Provide the [X, Y] coordinate of the cell's center where the given text is located.  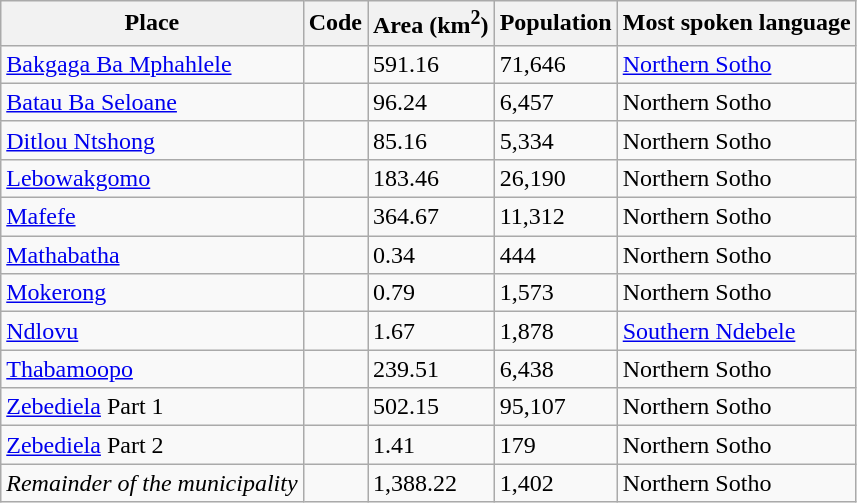
Area (km2) [432, 24]
1.67 [432, 331]
95,107 [556, 407]
11,312 [556, 217]
Zebediela Part 2 [152, 445]
Code [335, 24]
Ditlou Ntshong [152, 140]
6,457 [556, 102]
Bakgaga Ba Mphahlele [152, 64]
Thabamoopo [152, 369]
5,334 [556, 140]
26,190 [556, 178]
444 [556, 255]
85.16 [432, 140]
239.51 [432, 369]
Batau Ba Seloane [152, 102]
Mokerong [152, 293]
Southern Ndebele [736, 331]
591.16 [432, 64]
1,402 [556, 483]
502.15 [432, 407]
Mathabatha [152, 255]
Zebediela Part 1 [152, 407]
Remainder of the municipality [152, 483]
Ndlovu [152, 331]
1.41 [432, 445]
Population [556, 24]
Mafefe [152, 217]
1,878 [556, 331]
96.24 [432, 102]
1,573 [556, 293]
0.79 [432, 293]
Most spoken language [736, 24]
0.34 [432, 255]
179 [556, 445]
6,438 [556, 369]
364.67 [432, 217]
Lebowakgomo [152, 178]
1,388.22 [432, 483]
71,646 [556, 64]
183.46 [432, 178]
Place [152, 24]
